Pinpoint the cell where the given text exists, returning its [X, Y] midpoint coordinate. 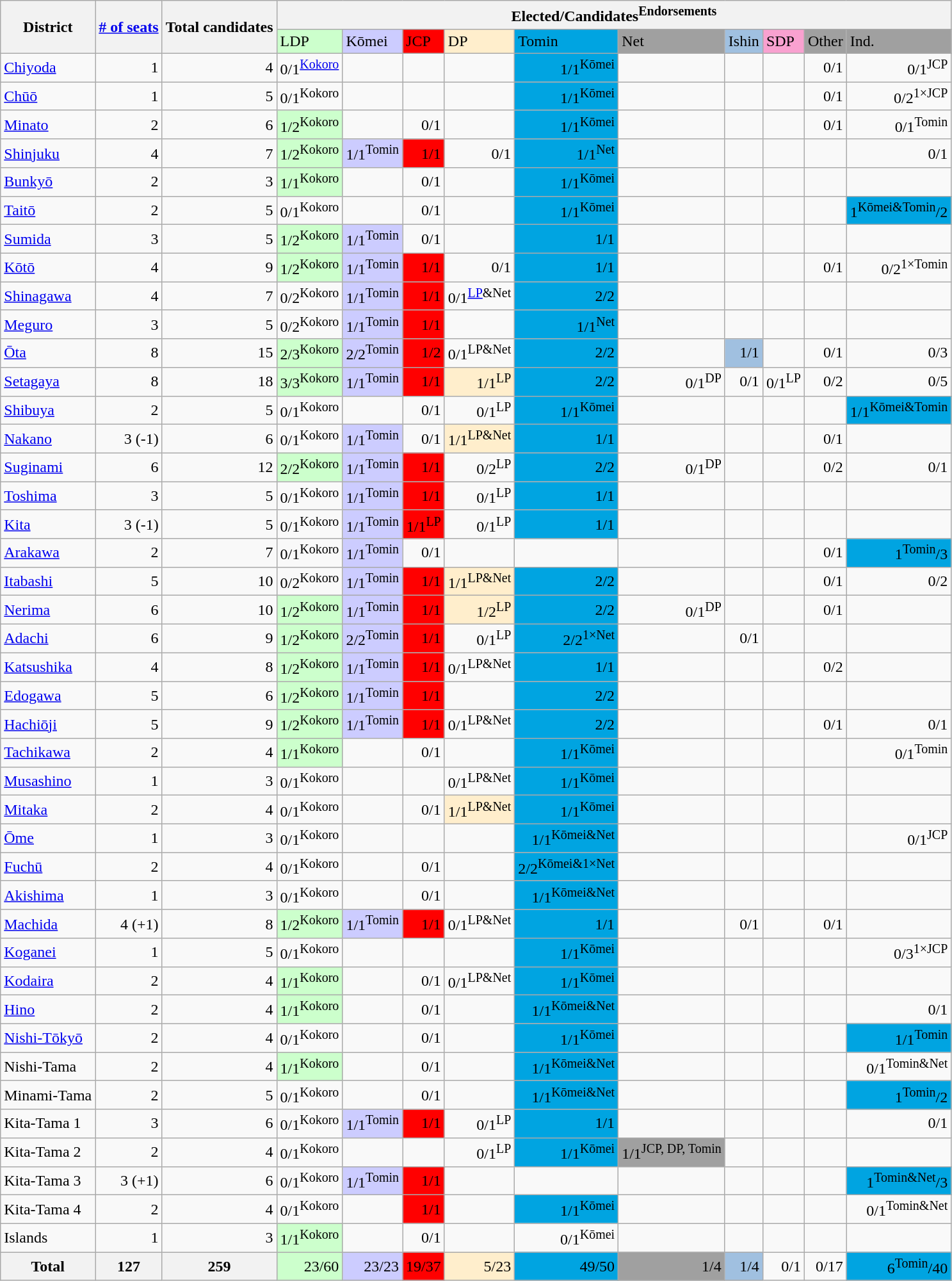
Chūō [48, 96]
1Tomin&Net/3 [899, 1181]
23/23 [373, 1267]
Bunkyō [48, 182]
Kita [48, 524]
0/3 [899, 354]
2/21×Net [567, 638]
Other [825, 41]
Musashino [48, 781]
0/17 [825, 1267]
Kita-Tama 1 [48, 1123]
Chiyoda [48, 68]
Ōme [48, 838]
Meguro [48, 324]
Minami-Tama [48, 1095]
Katsushika [48, 667]
Islands [48, 1237]
Kodaira [48, 981]
0/31×JCP [899, 953]
Ind. [899, 41]
Nakano [48, 439]
Hachiōji [48, 724]
0/2LP [480, 468]
1/2 [424, 354]
0/1Kōmei [567, 1237]
1Kōmei&Tomin/2 [899, 210]
LDP [310, 41]
Kōtō [48, 268]
1/1Kōmei&Tomin [899, 410]
Shinjuku [48, 154]
2/2Kōmei&1×Net [567, 867]
6Tomin/40 [899, 1267]
2/2Kokoro [310, 468]
4 (+1) [129, 924]
SDP [784, 41]
Ōta [48, 354]
# of seats [129, 27]
18 [219, 382]
Total candidates [219, 27]
Shibuya [48, 410]
3/3Kokoro [310, 382]
DP [480, 41]
Minato [48, 124]
Machida [48, 924]
JCP [424, 41]
Toshima [48, 496]
19/37 [424, 1267]
2/3Kokoro [310, 354]
0/5 [899, 382]
12 [219, 468]
Taitō [48, 210]
Sumida [48, 240]
Akishima [48, 895]
1/1JCP, DP, Tomin [672, 1152]
Tachikawa [48, 753]
Ishin [744, 41]
Koganei [48, 953]
0/21×Tomin [899, 268]
3 (+1) [129, 1181]
23/60 [310, 1267]
259 [219, 1267]
15 [219, 354]
Adachi [48, 638]
Kita-Tama 3 [48, 1181]
Kita-Tama 4 [48, 1209]
Hino [48, 1009]
Net [672, 41]
Nishi-Tama [48, 1067]
Edogawa [48, 696]
Kita-Tama 2 [48, 1152]
Fuchū [48, 867]
0/21×JCP [899, 96]
Setagaya [48, 382]
Elected/CandidatesEndorsements [614, 15]
1Tomin/3 [899, 553]
5/23 [480, 1267]
Tomin [567, 41]
Nerima [48, 610]
127 [129, 1267]
District [48, 27]
Arakawa [48, 553]
Suginami [48, 468]
1/2LP [480, 610]
Mitaka [48, 810]
Nishi-Tōkyō [48, 1038]
1Tomin/2 [899, 1095]
Itabashi [48, 582]
49/50 [567, 1267]
Total [48, 1267]
Kōmei [373, 41]
Shinagawa [48, 296]
